Capture the cell that displays the provided text and extract its (X, Y) central coordinate. 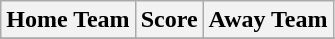
Home Team (68, 20)
Away Team (268, 20)
Score (169, 20)
